Determine the [X, Y] coordinate at the center of the cell enclosing the given text.  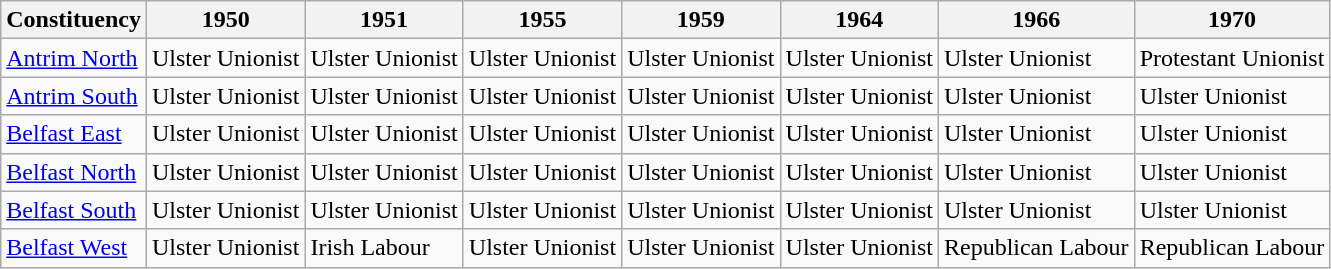
1955 [542, 20]
Belfast North [74, 172]
Antrim North [74, 58]
Belfast East [74, 134]
1959 [701, 20]
Belfast South [74, 210]
Protestant Unionist [1232, 58]
Irish Labour [384, 248]
1951 [384, 20]
Constituency [74, 20]
Belfast West [74, 248]
1966 [1036, 20]
Antrim South [74, 96]
1970 [1232, 20]
1950 [225, 20]
1964 [859, 20]
